Provide the (x, y) coordinate of the cell's center where the given text is located.  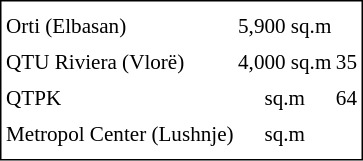
5,900 sq.m (284, 26)
QTPK (120, 99)
64 (346, 99)
Orti (Elbasan) (120, 26)
4,000 sq.m (284, 63)
35 (346, 63)
QTU Riviera (Vlorë) (120, 63)
Metropol Center (Lushnje) (120, 135)
